Find where the given text appears and provide that cell's center as [X, Y] coordinate. 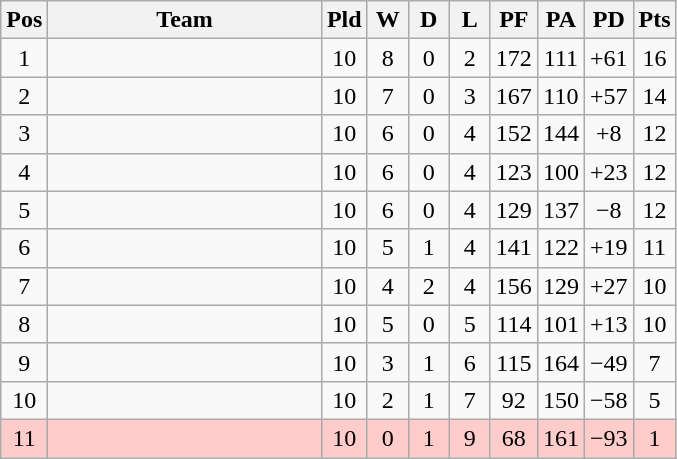
+61 [608, 58]
+8 [608, 134]
92 [514, 400]
−93 [608, 438]
+57 [608, 96]
167 [514, 96]
+27 [608, 286]
−49 [608, 362]
123 [514, 172]
164 [560, 362]
−58 [608, 400]
D [428, 20]
137 [560, 210]
111 [560, 58]
W [388, 20]
110 [560, 96]
144 [560, 134]
152 [514, 134]
+13 [608, 324]
Pos [24, 20]
−8 [608, 210]
100 [560, 172]
PF [514, 20]
141 [514, 248]
PD [608, 20]
114 [514, 324]
115 [514, 362]
122 [560, 248]
161 [560, 438]
Pld [344, 20]
150 [560, 400]
+19 [608, 248]
68 [514, 438]
L [470, 20]
101 [560, 324]
+23 [608, 172]
Pts [654, 20]
172 [514, 58]
16 [654, 58]
156 [514, 286]
PA [560, 20]
14 [654, 96]
Team [185, 20]
